Capture the cell that displays the provided text and extract its [x, y] central coordinate. 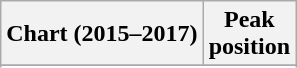
Chart (2015–2017) [102, 34]
Peakposition [249, 34]
